Pinpoint the cell where the given text exists, returning its [x, y] midpoint coordinate. 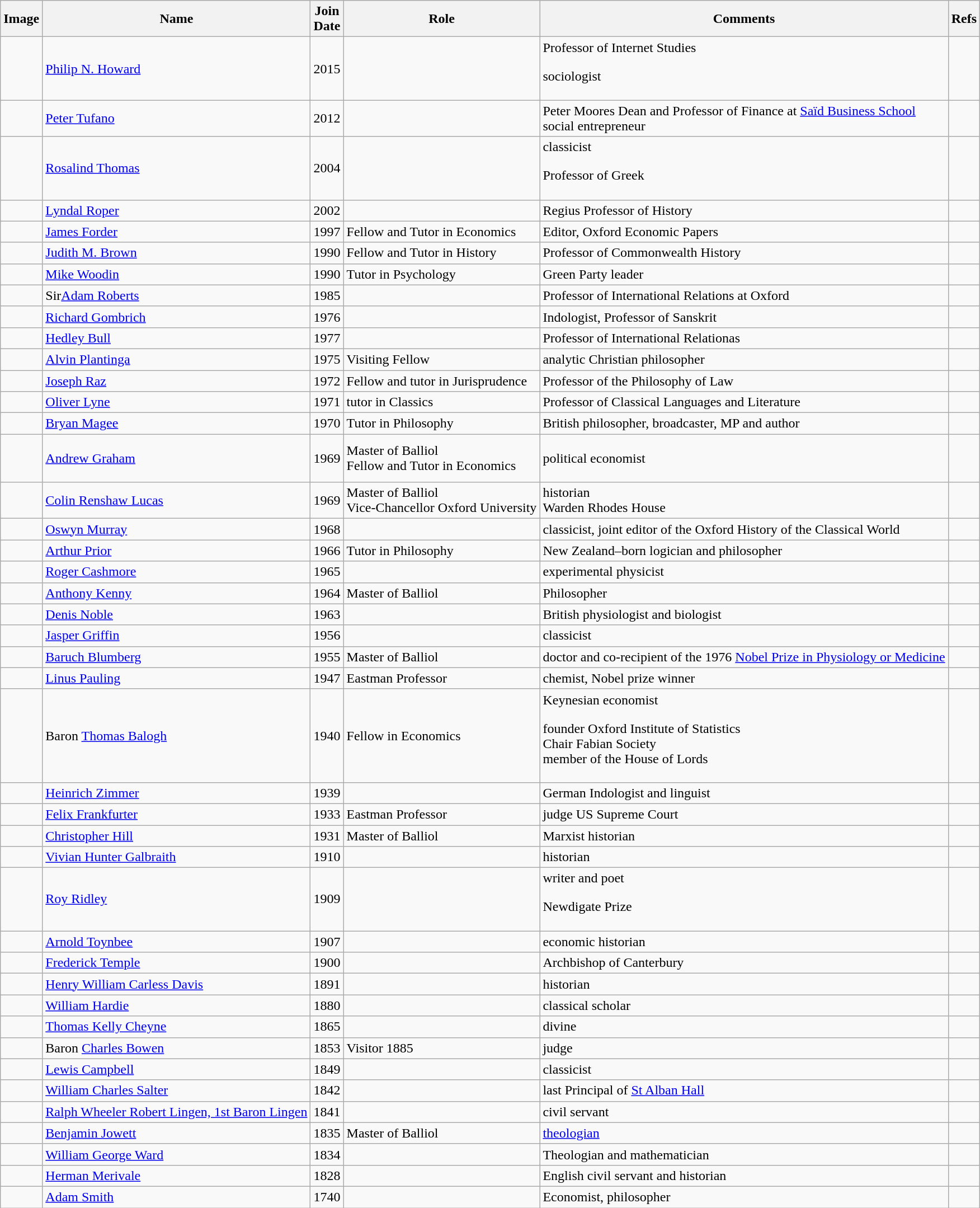
Andrew Graham [177, 458]
tutor in Classics [442, 402]
Theologian and mathematician [744, 1154]
Judith M. Brown [177, 253]
Oliver Lyne [177, 402]
2015 [327, 68]
1976 [327, 317]
Economist, philosopher [744, 1197]
Frederick Temple [177, 963]
1933 [327, 814]
William Charles Salter [177, 1091]
1997 [327, 232]
1842 [327, 1091]
1907 [327, 942]
1834 [327, 1154]
Regius Professor of History [744, 210]
Role [442, 19]
classicist, joint editor of the Oxford History of the Classical World [744, 529]
Colin Renshaw Lucas [177, 500]
Rosalind Thomas [177, 168]
Oswyn Murray [177, 529]
2012 [327, 119]
1966 [327, 551]
Master of BalliolFellow and Tutor in Economics [442, 458]
Tutor in Psychology [442, 274]
Philip N. Howard [177, 68]
1975 [327, 359]
Professor of Internet Studiessociologist [744, 68]
Arnold Toynbee [177, 942]
Bryan Magee [177, 424]
1947 [327, 678]
Roy Ridley [177, 900]
Mike Woodin [177, 274]
English civil servant and historian [744, 1176]
Keynesian economistfounder Oxford Institute of StatisticsChair Fabian Society member of the House of Lords [744, 735]
divine [744, 1027]
1965 [327, 572]
1931 [327, 835]
1909 [327, 900]
2004 [327, 168]
Indologist, Professor of Sanskrit [744, 317]
Editor, Oxford Economic Papers [744, 232]
1835 [327, 1133]
1968 [327, 529]
Fellow in Economics [442, 735]
Philosopher [744, 593]
Name [177, 19]
1939 [327, 793]
Denis Noble [177, 614]
writer and poetNewdigate Prize [744, 900]
SirAdam Roberts [177, 295]
Roger Cashmore [177, 572]
1963 [327, 614]
historian Warden Rhodes House [744, 500]
Alvin Plantinga [177, 359]
Arthur Prior [177, 551]
Hedley Bull [177, 338]
classical scholar [744, 1005]
economic historian [744, 942]
Anthony Kenny [177, 593]
analytic Christian philosopher [744, 359]
Baron Thomas Balogh [177, 735]
1985 [327, 295]
Herman Merivale [177, 1176]
New Zealand–born logician and philosopher [744, 551]
James Forder [177, 232]
Professor of Classical Languages and Literature [744, 402]
Professor of International Relationas [744, 338]
William George Ward [177, 1154]
Lewis Campbell [177, 1069]
Felix Frankfurter [177, 814]
1940 [327, 735]
Comments [744, 19]
1841 [327, 1112]
Vivian Hunter Galbraith [177, 857]
Baron Charles Bowen [177, 1048]
1740 [327, 1197]
Professor of the Philosophy of Law [744, 381]
Marxist historian [744, 835]
Peter Tufano [177, 119]
Heinrich Zimmer [177, 793]
1977 [327, 338]
William Hardie [177, 1005]
theologian [744, 1133]
Fellow and Tutor in Economics [442, 232]
judge US Supreme Court [744, 814]
Jasper Griffin [177, 636]
Professor of Commonwealth History [744, 253]
1891 [327, 984]
political economist [744, 458]
Christopher Hill [177, 835]
Green Party leader [744, 274]
chemist, Nobel prize winner [744, 678]
1910 [327, 857]
classicistProfessor of Greek [744, 168]
1970 [327, 424]
Fellow and Tutor in History [442, 253]
Benjamin Jowett [177, 1133]
Linus Pauling [177, 678]
1828 [327, 1176]
Henry William Carless Davis [177, 984]
British physiologist and biologist [744, 614]
Fellow and tutor in Jurisprudence [442, 381]
doctor and co-recipient of the 1976 Nobel Prize in Physiology or Medicine [744, 657]
1900 [327, 963]
judge [744, 1048]
Lyndal Roper [177, 210]
1964 [327, 593]
1865 [327, 1027]
Professor of International Relations at Oxford [744, 295]
British philosopher, broadcaster, MP and author [744, 424]
1971 [327, 402]
Image [21, 19]
1956 [327, 636]
Adam Smith [177, 1197]
Visitor 1885 [442, 1048]
1972 [327, 381]
1849 [327, 1069]
Thomas Kelly Cheyne [177, 1027]
Peter Moores Dean and Professor of Finance at Saïd Business Schoolsocial entrepreneur [744, 119]
Joseph Raz [177, 381]
2002 [327, 210]
1955 [327, 657]
Ralph Wheeler Robert Lingen, 1st Baron Lingen [177, 1112]
last Principal of St Alban Hall [744, 1091]
experimental physicist [744, 572]
Refs [964, 19]
1853 [327, 1048]
Richard Gombrich [177, 317]
Baruch Blumberg [177, 657]
civil servant [744, 1112]
German Indologist and linguist [744, 793]
Archbishop of Canterbury [744, 963]
JoinDate [327, 19]
Master of Balliol Vice-Chancellor Oxford University [442, 500]
Visiting Fellow [442, 359]
1880 [327, 1005]
